Determine the (X, Y) coordinate at the center of the cell enclosing the given text.  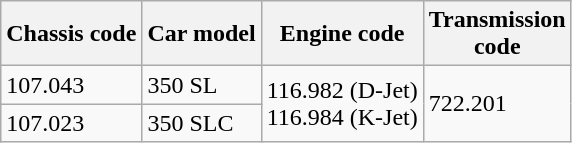
107.043 (72, 85)
350 SL (202, 85)
Transmissioncode (497, 34)
Chassis code (72, 34)
722.201 (497, 104)
116.982 (D-Jet)116.984 (K-Jet) (342, 104)
Engine code (342, 34)
Car model (202, 34)
107.023 (72, 123)
350 SLC (202, 123)
